Find where the given text appears and provide that cell's center as [X, Y] coordinate. 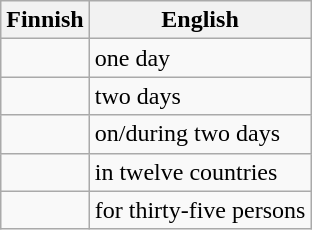
in twelve countries [200, 172]
for thirty-five persons [200, 210]
two days [200, 96]
on/during two days [200, 134]
one day [200, 58]
Finnish [45, 20]
English [200, 20]
